Extract the (X, Y) coordinate from the center of the cell holding the provided text.  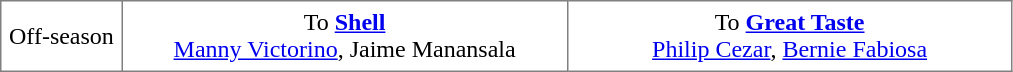
To Great TastePhilip Cezar, Bernie Fabiosa (790, 36)
Off-season (62, 36)
To ShellManny Victorino, Jaime Manansala (344, 36)
